Locate the cell with the specified text and output its (x, y) center coordinate. 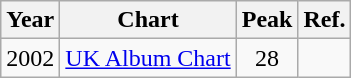
Year (30, 20)
28 (267, 58)
Chart (148, 20)
UK Album Chart (148, 58)
2002 (30, 58)
Ref. (324, 20)
Peak (267, 20)
